Search for the cell housing the specified text and yield its [x, y] center coordinate. 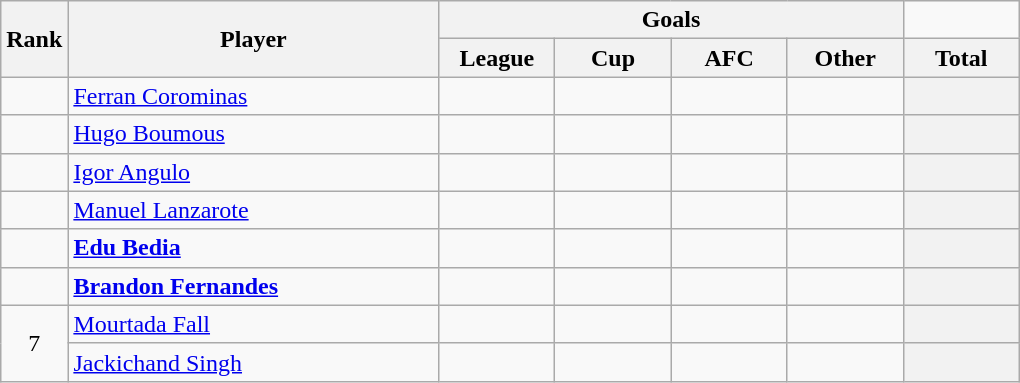
Igor Angulo [254, 172]
Jackichand Singh [254, 362]
Goals [671, 20]
Player [254, 39]
Brandon Fernandes [254, 286]
Mourtada Fall [254, 324]
Edu Bedia [254, 248]
Hugo Boumous [254, 134]
Cup [613, 58]
7 [34, 343]
Rank [34, 39]
Ferran Corominas [254, 96]
Manuel Lanzarote [254, 210]
Other [845, 58]
Total [961, 58]
AFC [729, 58]
League [497, 58]
